Return the [X, Y] coordinate for the center point of the cell that contains the specified text.  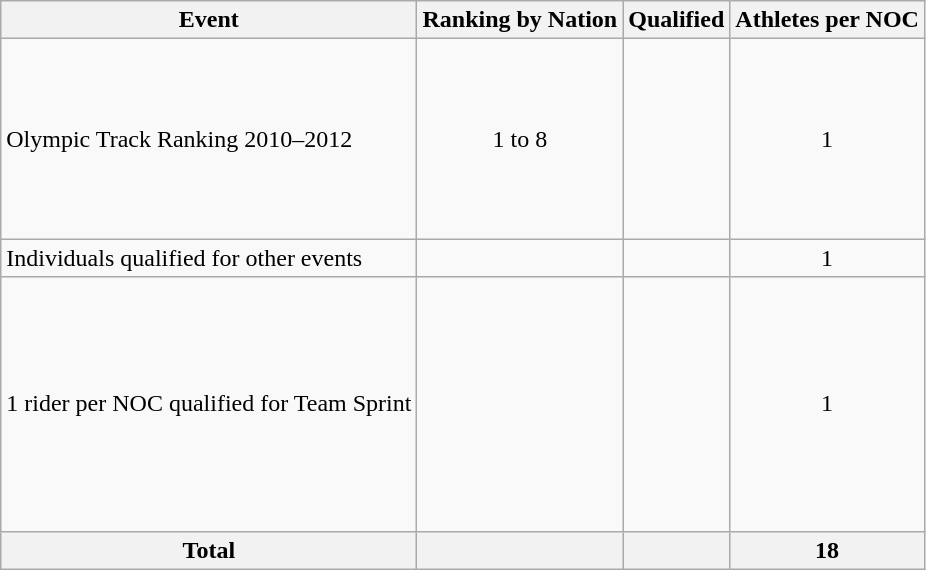
Athletes per NOC [828, 20]
Individuals qualified for other events [209, 258]
1 rider per NOC qualified for Team Sprint [209, 404]
Total [209, 550]
Qualified [676, 20]
1 to 8 [520, 139]
Ranking by Nation [520, 20]
18 [828, 550]
Olympic Track Ranking 2010–2012 [209, 139]
Event [209, 20]
